Return the (x, y) coordinate for the center point of the cell that contains the specified text.  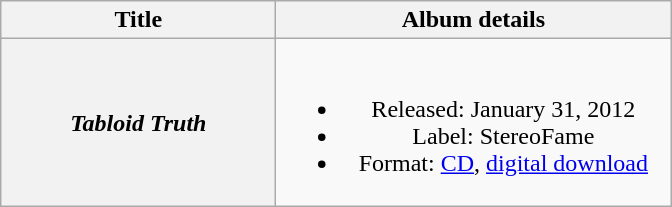
Title (138, 20)
Released: January 31, 2012Label: StereoFameFormat: CD, digital download (474, 122)
Album details (474, 20)
Tabloid Truth (138, 122)
